Search for the cell housing the specified text and yield its [x, y] center coordinate. 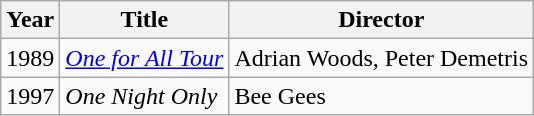
1997 [30, 96]
One for All Tour [144, 58]
One Night Only [144, 96]
1989 [30, 58]
Year [30, 20]
Bee Gees [382, 96]
Director [382, 20]
Title [144, 20]
Adrian Woods, Peter Demetris [382, 58]
